Provide the (x, y) coordinate of the cell's center where the given text is located.  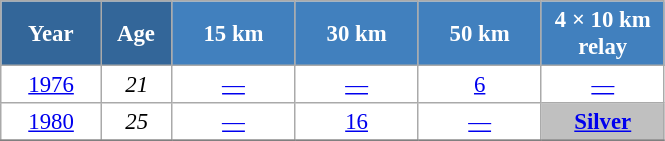
Silver (602, 122)
Year (52, 34)
50 km (480, 34)
15 km (234, 34)
21 (136, 85)
25 (136, 122)
16 (356, 122)
1980 (52, 122)
Age (136, 34)
6 (480, 85)
1976 (52, 85)
30 km (356, 34)
4 × 10 km relay (602, 34)
